Scan for the cell matching the given text and deliver its (X, Y) coordinate at center. 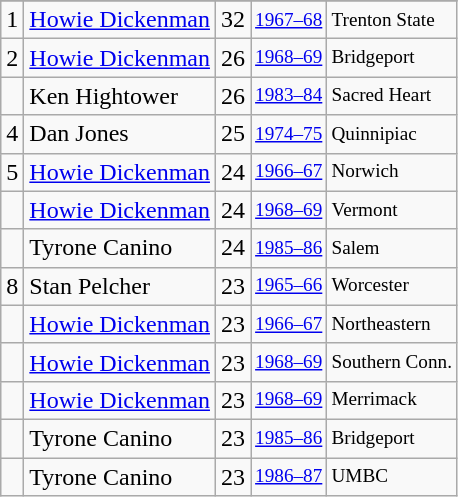
Merrimack (392, 400)
Ken Hightower (120, 96)
Quinnipiac (392, 134)
1974–75 (289, 134)
Worcester (392, 286)
4 (12, 134)
Dan Jones (120, 134)
Sacred Heart (392, 96)
1986–87 (289, 477)
5 (12, 172)
Vermont (392, 210)
Norwich (392, 172)
32 (232, 20)
8 (12, 286)
1 (12, 20)
Southern Conn. (392, 362)
1965–66 (289, 286)
1967–68 (289, 20)
Northeastern (392, 324)
Stan Pelcher (120, 286)
25 (232, 134)
UMBC (392, 477)
2 (12, 58)
Trenton State (392, 20)
1983–84 (289, 96)
Salem (392, 248)
